Detect which cell encompasses the target text, then output its (x, y) center coordinate. 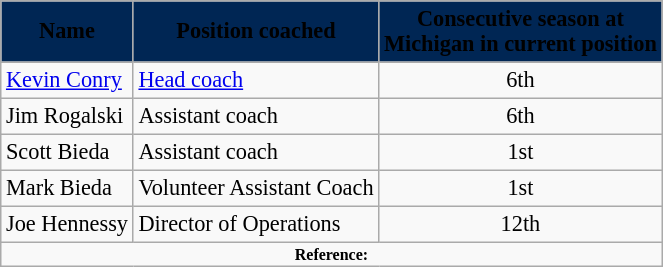
Reference: (332, 254)
Head coach (256, 80)
Mark Bieda (67, 188)
Kevin Conry (67, 80)
Volunteer Assistant Coach (256, 188)
Scott Bieda (67, 152)
Consecutive season atMichigan in current position (520, 32)
Joe Hennessy (67, 224)
12th (520, 224)
Name (67, 32)
Jim Rogalski (67, 116)
Position coached (256, 32)
Director of Operations (256, 224)
